Return the [X, Y] coordinate for the center point of the cell that contains the specified text.  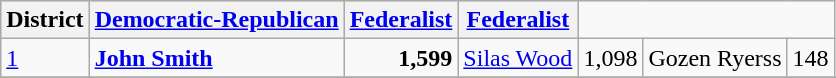
John Smith [216, 58]
District [45, 20]
Silas Wood [518, 58]
1,098 [610, 58]
148 [810, 58]
1,599 [401, 58]
Gozen Ryerss [715, 58]
1 [45, 58]
Democratic-Republican [216, 20]
